Scan for the cell matching the given text and deliver its [X, Y] coordinate at center. 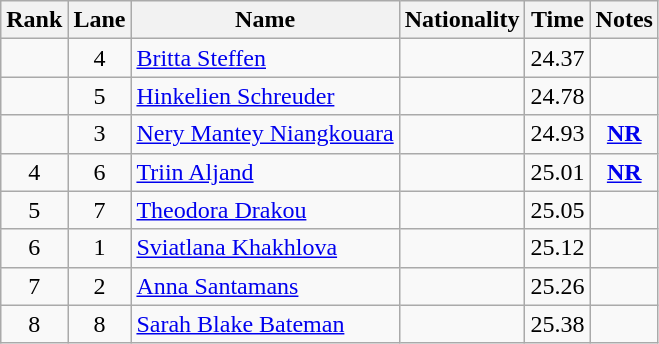
Nationality [462, 20]
Name [265, 20]
Lane [100, 20]
Hinkelien Schreuder [265, 96]
Notes [624, 20]
Anna Santamans [265, 286]
Sviatlana Khakhlova [265, 248]
3 [100, 134]
25.12 [558, 248]
Sarah Blake Bateman [265, 324]
Nery Mantey Niangkouara [265, 134]
1 [100, 248]
Time [558, 20]
25.26 [558, 286]
Theodora Drakou [265, 210]
24.37 [558, 58]
2 [100, 286]
Britta Steffen [265, 58]
25.01 [558, 172]
25.38 [558, 324]
24.93 [558, 134]
24.78 [558, 96]
Rank [34, 20]
Triin Aljand [265, 172]
25.05 [558, 210]
